Scan for the cell matching the given text and deliver its (X, Y) coordinate at center. 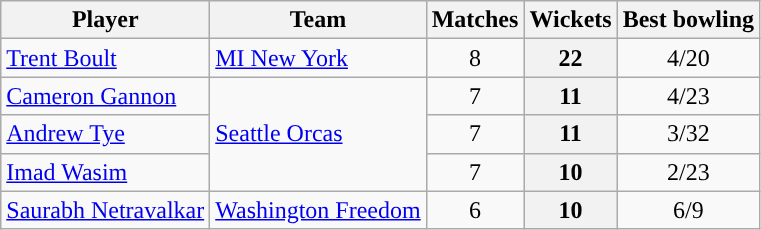
Trent Boult (106, 58)
6/9 (688, 210)
Imad Wasim (106, 172)
8 (475, 58)
Washington Freedom (318, 210)
Seattle Orcas (318, 134)
6 (475, 210)
Cameron Gannon (106, 96)
Best bowling (688, 20)
Matches (475, 20)
Saurabh Netravalkar (106, 210)
Andrew Tye (106, 134)
3/32 (688, 134)
Team (318, 20)
4/23 (688, 96)
22 (570, 58)
MI New York (318, 58)
4/20 (688, 58)
Wickets (570, 20)
Player (106, 20)
2/23 (688, 172)
